Return the [X, Y] coordinate for the center point of the cell that contains the specified text.  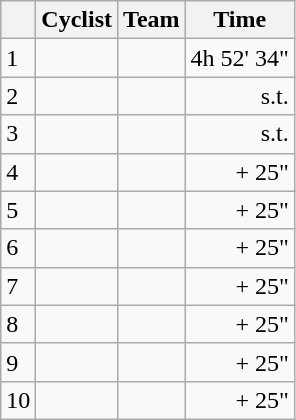
2 [18, 96]
4h 52' 34" [240, 58]
Time [240, 20]
4 [18, 172]
Team [152, 20]
8 [18, 324]
7 [18, 286]
5 [18, 210]
9 [18, 362]
Cyclist [77, 20]
1 [18, 58]
3 [18, 134]
6 [18, 248]
10 [18, 400]
